Provide the [X, Y] coordinate of the cell's center where the given text is located.  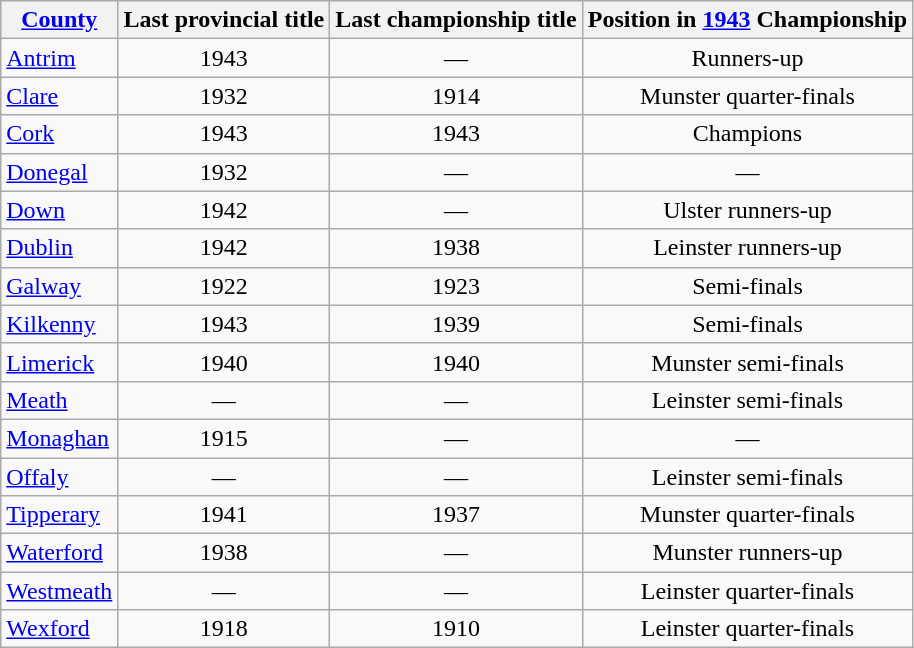
Offaly [60, 477]
Cork [60, 134]
Ulster runners-up [748, 210]
Munster runners-up [748, 553]
1914 [456, 96]
Clare [60, 96]
1939 [456, 324]
Monaghan [60, 438]
1922 [224, 286]
Runners-up [748, 58]
1937 [456, 515]
Kilkenny [60, 324]
Last provincial title [224, 20]
Galway [60, 286]
Down [60, 210]
Waterford [60, 553]
Westmeath [60, 591]
1923 [456, 286]
Munster semi-finals [748, 362]
Antrim [60, 58]
Wexford [60, 629]
1910 [456, 629]
Donegal [60, 172]
County [60, 20]
1918 [224, 629]
1915 [224, 438]
1941 [224, 515]
Last championship title [456, 20]
Tipperary [60, 515]
Position in 1943 Championship [748, 20]
Limerick [60, 362]
Dublin [60, 248]
Leinster runners-up [748, 248]
Champions [748, 134]
Meath [60, 400]
